Return (X, Y) of the center of cell containing provided text 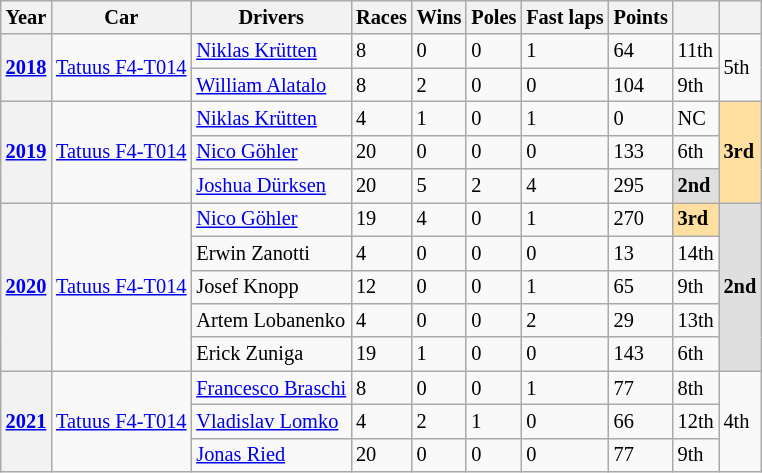
Drivers (271, 17)
5th (740, 68)
12th (696, 421)
Erick Zuniga (271, 354)
5 (440, 186)
104 (641, 85)
66 (641, 421)
Points (641, 17)
Josef Knopp (271, 287)
143 (641, 354)
13 (641, 253)
Year (26, 17)
13th (696, 320)
270 (641, 219)
295 (641, 186)
Fast laps (564, 17)
2021 (26, 422)
Francesco Braschi (271, 388)
Races (382, 17)
11th (696, 51)
2020 (26, 286)
29 (641, 320)
8th (696, 388)
12 (382, 287)
4th (740, 422)
14th (696, 253)
133 (641, 152)
64 (641, 51)
William Alatalo (271, 85)
2018 (26, 68)
65 (641, 287)
Artem Lobanenko (271, 320)
Erwin Zanotti (271, 253)
Poles (494, 17)
Vladislav Lomko (271, 421)
Jonas Ried (271, 455)
Joshua Dürksen (271, 186)
Wins (440, 17)
Car (121, 17)
2019 (26, 152)
NC (696, 118)
